Locate the cell with the specified text and output its [x, y] center coordinate. 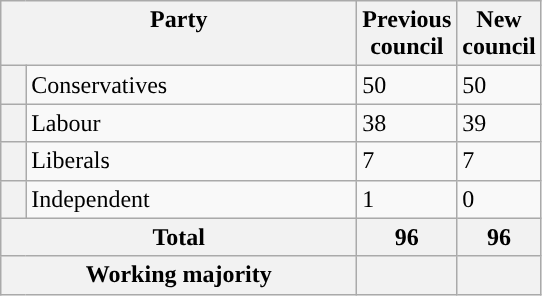
Independent [192, 199]
Working majority [179, 275]
Liberals [192, 161]
New council [499, 34]
39 [499, 123]
Conservatives [192, 85]
Total [179, 237]
Previous council [407, 34]
Labour [192, 123]
0 [499, 199]
38 [407, 123]
1 [407, 199]
Party [179, 34]
